Determine the (x, y) coordinate at the center of the cell enclosing the given text.  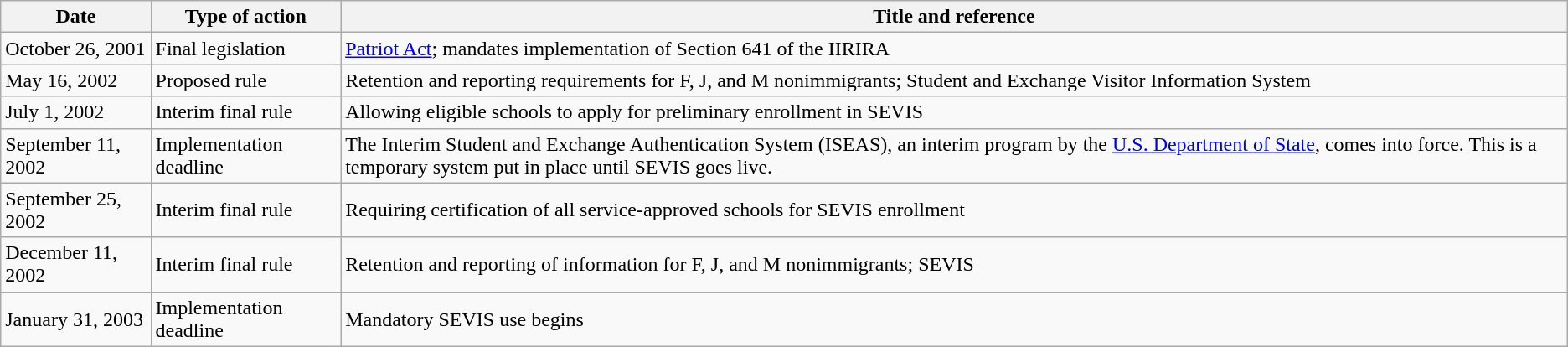
Type of action (246, 17)
Retention and reporting of information for F, J, and M nonimmigrants; SEVIS (955, 265)
September 11, 2002 (75, 156)
January 31, 2003 (75, 319)
Title and reference (955, 17)
Retention and reporting requirements for F, J, and M nonimmigrants; Student and Exchange Visitor Information System (955, 80)
Final legislation (246, 49)
July 1, 2002 (75, 112)
September 25, 2002 (75, 210)
Allowing eligible schools to apply for preliminary enrollment in SEVIS (955, 112)
Mandatory SEVIS use begins (955, 319)
December 11, 2002 (75, 265)
May 16, 2002 (75, 80)
Requiring certification of all service-approved schools for SEVIS enrollment (955, 210)
Patriot Act; mandates implementation of Section 641 of the IIRIRA (955, 49)
Date (75, 17)
Proposed rule (246, 80)
October 26, 2001 (75, 49)
